Determine the [X, Y] coordinate at the center of the cell enclosing the given text.  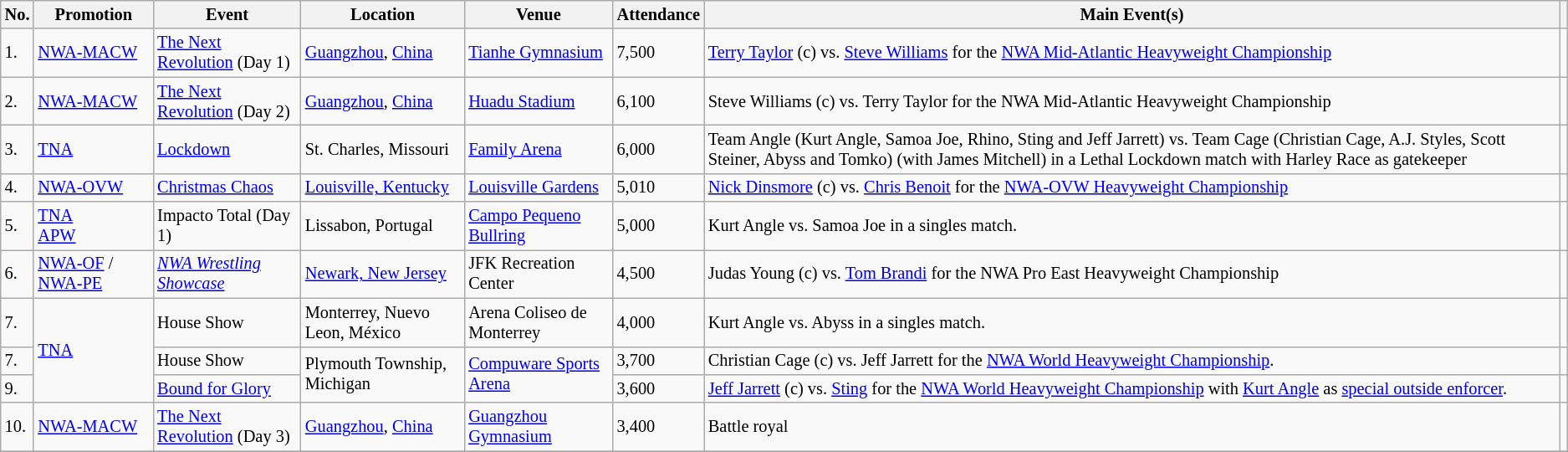
4,500 [659, 274]
Christian Cage (c) vs. Jeff Jarrett for the NWA World Heavyweight Championship. [1132, 361]
6. [18, 274]
The Next Revolution (Day 3) [227, 427]
NWA Wrestling Showcase [227, 274]
Event [227, 14]
Bound for Glory [227, 388]
1. [18, 53]
Impacto Total (Day 1) [227, 226]
Family Arena [539, 149]
Monterrey, Nuevo Leon, México [383, 322]
Location [383, 14]
Judas Young (c) vs. Tom Brandi for the NWA Pro East Heavyweight Championship [1132, 274]
Tianhe Gymnasium [539, 53]
Compuware Sports Arena [539, 375]
2. [18, 101]
Main Event(s) [1132, 14]
The Next Revolution (Day 1) [227, 53]
JFK Recreation Center [539, 274]
Nick Dinsmore (c) vs. Chris Benoit for the NWA-OVW Heavyweight Championship [1132, 187]
10. [18, 427]
6,000 [659, 149]
5,000 [659, 226]
Campo Pequeno Bullring [539, 226]
Terry Taylor (c) vs. Steve Williams for the NWA Mid-Atlantic Heavyweight Championship [1132, 53]
Plymouth Township, Michigan [383, 375]
Louisville Gardens [539, 187]
The Next Revolution (Day 2) [227, 101]
Battle royal [1132, 427]
3,600 [659, 388]
5,010 [659, 187]
Newark, New Jersey [383, 274]
NWA-OVW [94, 187]
Venue [539, 14]
3. [18, 149]
5. [18, 226]
Lissabon, Portugal [383, 226]
Jeff Jarrett (c) vs. Sting for the NWA World Heavyweight Championship with Kurt Angle as special outside enforcer. [1132, 388]
7,500 [659, 53]
3,400 [659, 427]
Louisville, Kentucky [383, 187]
Guangzhou Gymnasium [539, 427]
Lockdown [227, 149]
6,100 [659, 101]
Arena Coliseo de Monterrey [539, 322]
3,700 [659, 361]
4. [18, 187]
4,000 [659, 322]
Huadu Stadium [539, 101]
Attendance [659, 14]
Steve Williams (c) vs. Terry Taylor for the NWA Mid-Atlantic Heavyweight Championship [1132, 101]
TNA APW [94, 226]
9. [18, 388]
Kurt Angle vs. Samoa Joe in a singles match. [1132, 226]
St. Charles, Missouri [383, 149]
Promotion [94, 14]
Christmas Chaos [227, 187]
NWA-OF / NWA-PE [94, 274]
No. [18, 14]
Kurt Angle vs. Abyss in a singles match. [1132, 322]
